Find where the given text appears and provide that cell's center as (x, y) coordinate. 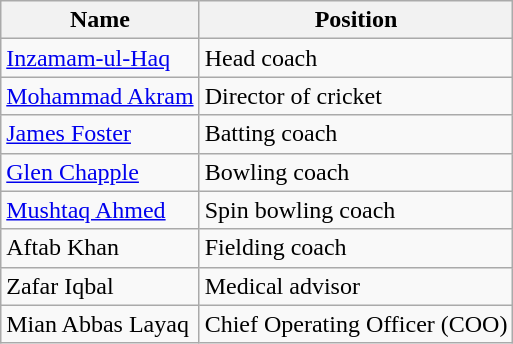
Mian Abbas Layaq (100, 324)
Medical advisor (356, 286)
Fielding coach (356, 248)
James Foster (100, 134)
Aftab Khan (100, 248)
Mushtaq Ahmed (100, 210)
Inzamam-ul-Haq (100, 58)
Position (356, 20)
Chief Operating Officer (COO) (356, 324)
Batting coach (356, 134)
Spin bowling coach (356, 210)
Head coach (356, 58)
Name (100, 20)
Bowling coach (356, 172)
Mohammad Akram (100, 96)
Glen Chapple (100, 172)
Zafar Iqbal (100, 286)
Director of cricket (356, 96)
